Pinpoint the cell where the given text exists, returning its (X, Y) midpoint coordinate. 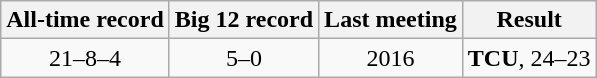
Last meeting (391, 20)
Big 12 record (244, 20)
TCU, 24–23 (529, 58)
21–8–4 (86, 58)
2016 (391, 58)
All-time record (86, 20)
5–0 (244, 58)
Result (529, 20)
